Return [x, y] of the center of cell containing provided text 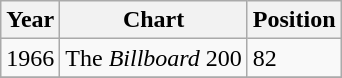
The Billboard 200 [154, 58]
Year [30, 20]
82 [294, 58]
Chart [154, 20]
Position [294, 20]
1966 [30, 58]
